Identify which cell holds the provided text, then report its (X, Y) central coordinate. 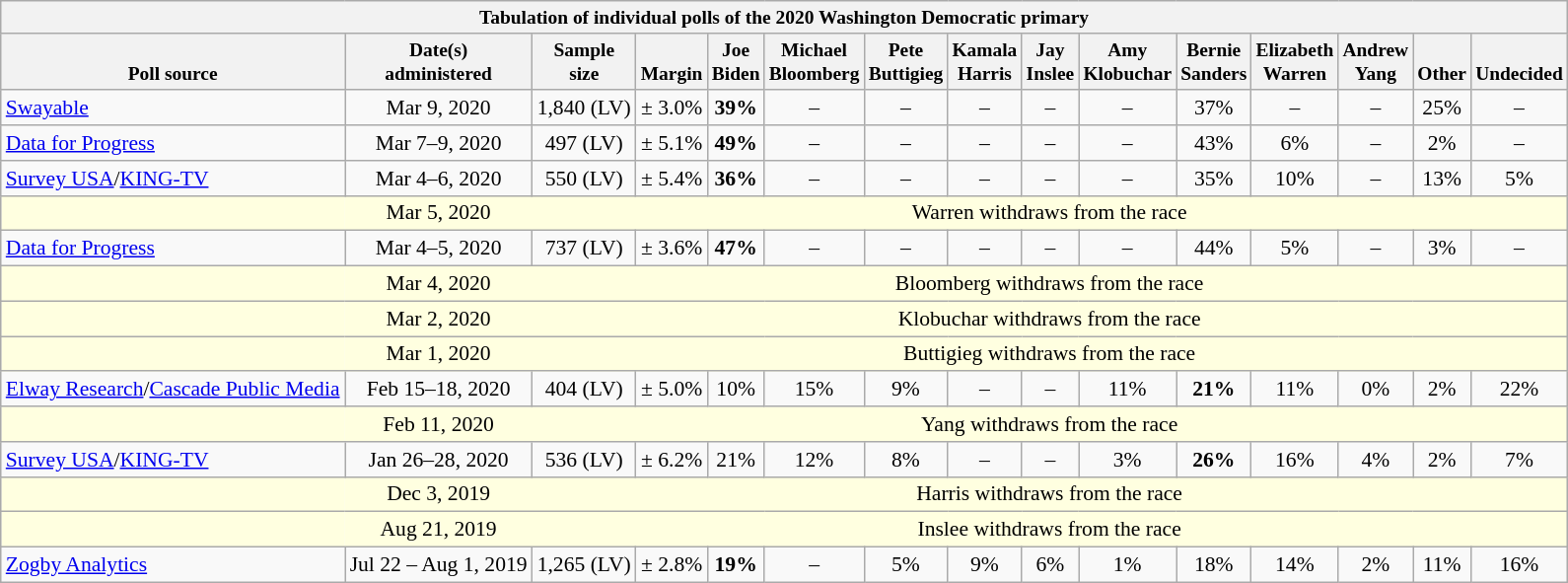
25% (1442, 109)
15% (815, 390)
1,840 (LV) (584, 109)
± 5.1% (672, 143)
Dec 3, 2019 (439, 494)
MichaelBloomberg (815, 61)
Mar 1, 2020 (439, 354)
550 (LV) (584, 179)
± 5.4% (672, 179)
Harris withdraws from the race (1050, 494)
Mar 2, 2020 (439, 319)
22% (1520, 390)
Warren withdraws from the race (1050, 213)
JoeBiden (736, 61)
PeteButtigieg (905, 61)
Mar 9, 2020 (439, 109)
37% (1214, 109)
0% (1376, 390)
AndrewYang (1376, 61)
4% (1376, 460)
536 (LV) (584, 460)
Feb 15–18, 2020 (439, 390)
Swayable (174, 109)
Undecided (1520, 61)
Yang withdraws from the race (1050, 424)
14% (1295, 565)
Feb 11, 2020 (439, 424)
18% (1214, 565)
Other (1442, 61)
Elway Research/Cascade Public Media (174, 390)
12% (815, 460)
43% (1214, 143)
± 3.6% (672, 249)
19% (736, 565)
Aug 21, 2019 (439, 530)
± 3.0% (672, 109)
KamalaHarris (984, 61)
ElizabethWarren (1295, 61)
Buttigieg withdraws from the race (1050, 354)
47% (736, 249)
1,265 (LV) (584, 565)
JayInslee (1050, 61)
Samplesize (584, 61)
BernieSanders (1214, 61)
1% (1128, 565)
8% (905, 460)
Poll source (174, 61)
Bloomberg withdraws from the race (1050, 284)
± 2.8% (672, 565)
737 (LV) (584, 249)
Mar 4–6, 2020 (439, 179)
± 5.0% (672, 390)
Tabulation of individual polls of the 2020 Washington Democratic primary (785, 18)
35% (1214, 179)
Mar 4–5, 2020 (439, 249)
Margin (672, 61)
7% (1520, 460)
Jan 26–28, 2020 (439, 460)
Zogby Analytics (174, 565)
49% (736, 143)
± 6.2% (672, 460)
39% (736, 109)
Mar 5, 2020 (439, 213)
Jul 22 – Aug 1, 2019 (439, 565)
Klobuchar withdraws from the race (1050, 319)
Date(s)administered (439, 61)
Inslee withdraws from the race (1050, 530)
13% (1442, 179)
497 (LV) (584, 143)
404 (LV) (584, 390)
Mar 4, 2020 (439, 284)
Mar 7–9, 2020 (439, 143)
44% (1214, 249)
36% (736, 179)
26% (1214, 460)
AmyKlobuchar (1128, 61)
